Extract the [x, y] coordinate from the center of the cell holding the provided text.  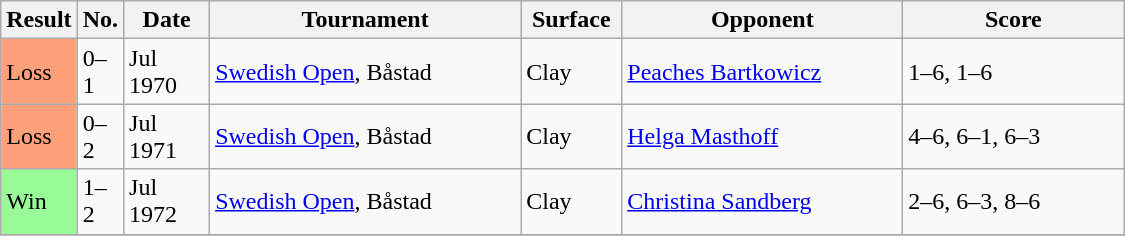
2–6, 6–3, 8–6 [1014, 202]
Jul 1970 [167, 72]
Helga Masthoff [762, 136]
1–6, 1–6 [1014, 72]
1–2 [100, 202]
Date [167, 20]
Tournament [366, 20]
Result [39, 20]
Peaches Bartkowicz [762, 72]
Surface [572, 20]
0–2 [100, 136]
Christina Sandberg [762, 202]
No. [100, 20]
4–6, 6–1, 6–3 [1014, 136]
Opponent [762, 20]
Jul 1971 [167, 136]
Jul 1972 [167, 202]
0–1 [100, 72]
Score [1014, 20]
Win [39, 202]
